Identify which cell holds the provided text, then report its (X, Y) central coordinate. 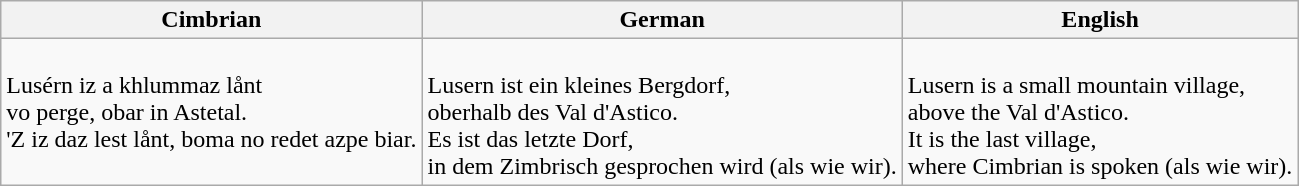
Lusérn iz a khlummaz lånt vo perge, obar in Astetal. 'Z iz daz lest lånt, boma no redet azpe biar. (212, 112)
Lusern is a small mountain village, above the Val d'Astico. It is the last village, where Cimbrian is spoken (als wie wir). (1100, 112)
Lusern ist ein kleines Bergdorf, oberhalb des Val d'Astico. Es ist das letzte Dorf, in dem Zimbrisch gesprochen wird (als wie wir). (662, 112)
Cimbrian (212, 20)
German (662, 20)
English (1100, 20)
